Identify which cell holds the provided text, then report its [x, y] central coordinate. 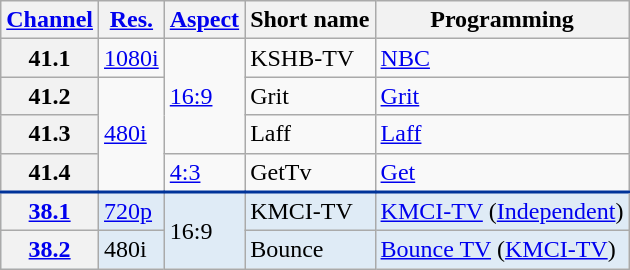
Get [502, 172]
38.1 [50, 212]
Bounce [310, 250]
4:3 [204, 172]
Aspect [204, 20]
Short name [310, 20]
Bounce TV (KMCI-TV) [502, 250]
NBC [502, 58]
720p [132, 212]
1080i [132, 58]
41.4 [50, 172]
KSHB-TV [310, 58]
41.2 [50, 96]
41.3 [50, 134]
Channel [50, 20]
KMCI-TV (Independent) [502, 212]
GetTv [310, 172]
41.1 [50, 58]
Res. [132, 20]
38.2 [50, 250]
Programming [502, 20]
KMCI-TV [310, 212]
